Return [x, y] of the center of cell containing provided text 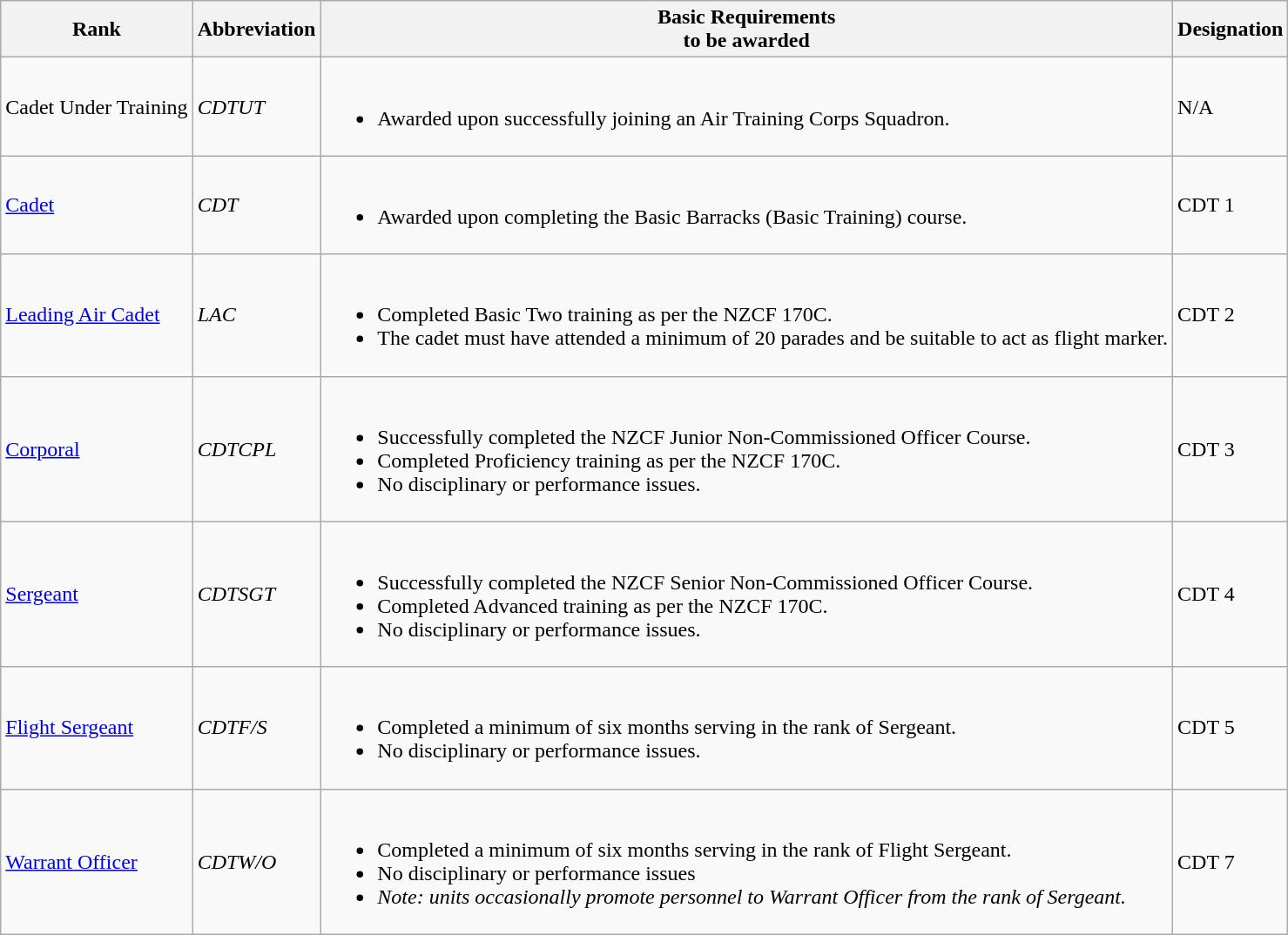
Cadet Under Training [97, 106]
CDT 5 [1231, 728]
LAC [256, 315]
CDT 4 [1231, 594]
Flight Sergeant [97, 728]
Abbreviation [256, 30]
CDT 1 [1231, 205]
CDTF/S [256, 728]
Sergeant [97, 594]
Corporal [97, 449]
Awarded upon successfully joining an Air Training Corps Squadron. [747, 106]
Leading Air Cadet [97, 315]
CDT 7 [1231, 862]
CDTUT [256, 106]
Designation [1231, 30]
CDT 3 [1231, 449]
Completed a minimum of six months serving in the rank of Sergeant.No disciplinary or performance issues. [747, 728]
Rank [97, 30]
Awarded upon completing the Basic Barracks (Basic Training) course. [747, 205]
CDTW/O [256, 862]
Completed Basic Two training as per the NZCF 170C.The cadet must have attended a minimum of 20 parades and be suitable to act as flight marker. [747, 315]
Cadet [97, 205]
Warrant Officer [97, 862]
Basic Requirementsto be awarded [747, 30]
CDTSGT [256, 594]
N/A [1231, 106]
CDT 2 [1231, 315]
CDTCPL [256, 449]
CDT [256, 205]
